Determine the [x, y] coordinate at the center of the cell enclosing the given text.  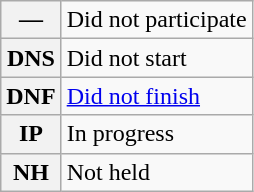
Did not finish [156, 96]
Not held [156, 172]
NH [31, 172]
IP [31, 134]
— [31, 20]
DNF [31, 96]
Did not start [156, 58]
DNS [31, 58]
Did not participate [156, 20]
In progress [156, 134]
